Return the [X, Y] coordinate for the center point of the cell that contains the specified text.  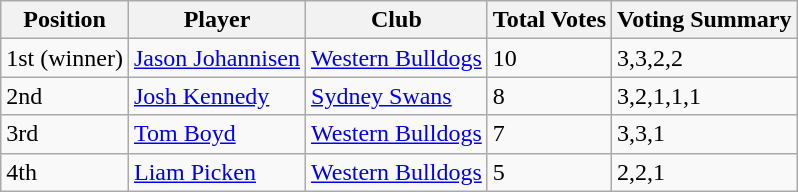
Jason Johannisen [216, 58]
Position [65, 20]
5 [549, 172]
Liam Picken [216, 172]
Tom Boyd [216, 134]
3,3,2,2 [705, 58]
8 [549, 96]
Player [216, 20]
3rd [65, 134]
10 [549, 58]
7 [549, 134]
Josh Kennedy [216, 96]
3,2,1,1,1 [705, 96]
2nd [65, 96]
1st (winner) [65, 58]
2,2,1 [705, 172]
Voting Summary [705, 20]
Club [397, 20]
3,3,1 [705, 134]
Total Votes [549, 20]
Sydney Swans [397, 96]
4th [65, 172]
